Output the [x, y] coordinate of the center of the cell containing the given text.  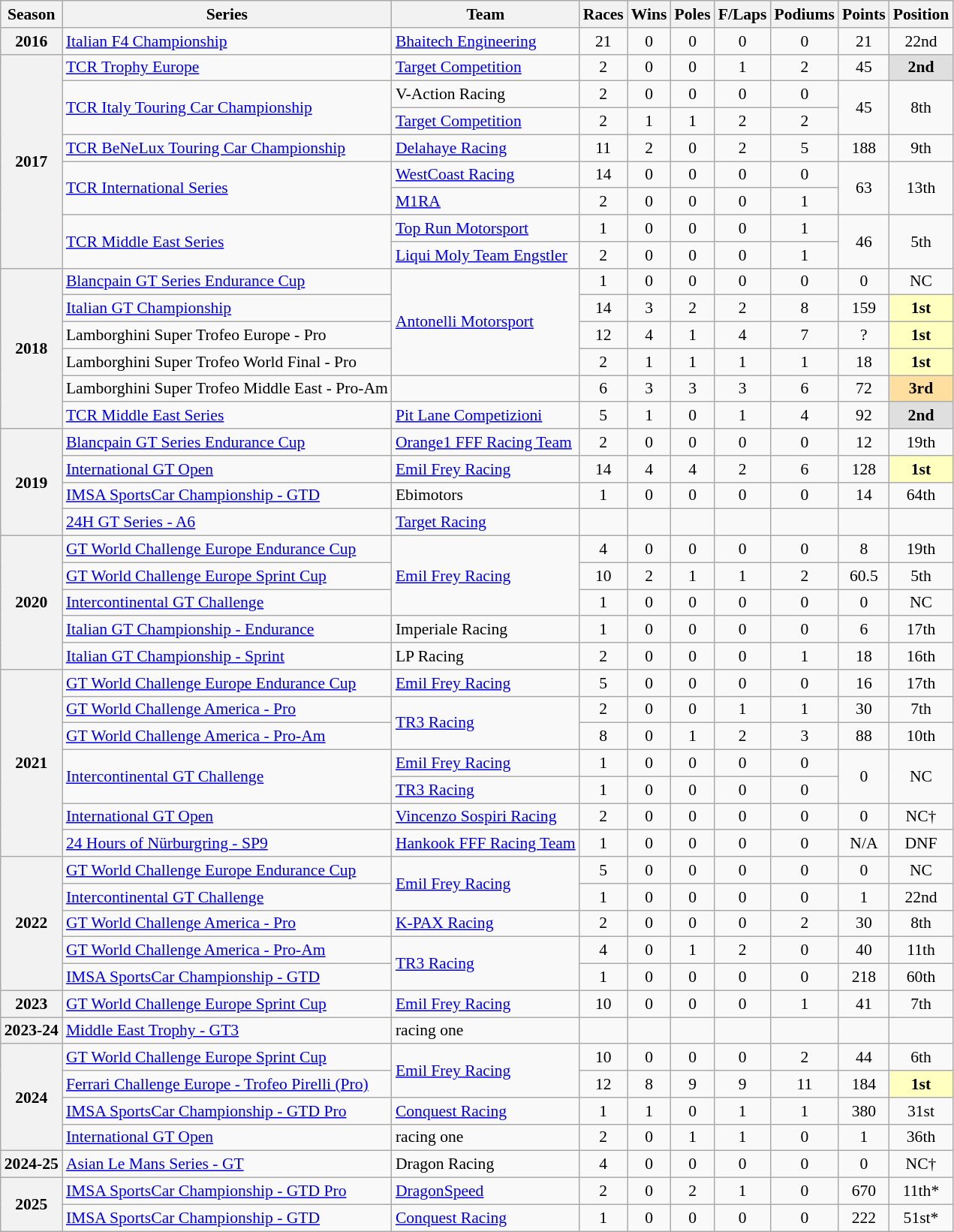
88 [864, 736]
Vincenzo Sospiri Racing [486, 817]
Ferrari Challenge Europe - Trofeo Pirelli (Pro) [227, 1084]
2018 [32, 348]
Italian GT Championship - Endurance [227, 630]
Lamborghini Super Trofeo World Final - Pro [227, 362]
Team [486, 14]
2023 [32, 1004]
Delahaye Racing [486, 148]
Bhaitech Engineering [486, 41]
Asian Le Mans Series - GT [227, 1164]
Ebimotors [486, 496]
2016 [32, 41]
64th [921, 496]
Points [864, 14]
Italian GT Championship [227, 309]
60th [921, 977]
Dragon Racing [486, 1164]
Antonelli Motorsport [486, 321]
218 [864, 977]
188 [864, 148]
Imperiale Racing [486, 630]
2024 [32, 1098]
Liqui Moly Team Engstler [486, 255]
11th* [921, 1191]
Italian GT Championship - Sprint [227, 656]
9th [921, 148]
V-Action Racing [486, 95]
10th [921, 736]
TCR BeNeLux Touring Car Championship [227, 148]
Lamborghini Super Trofeo Middle East - Pro-Am [227, 389]
6th [921, 1058]
2020 [32, 603]
Hankook FFF Racing Team [486, 844]
13th [921, 188]
TCR International Series [227, 188]
Series [227, 14]
Target Racing [486, 523]
Pit Lane Competizioni [486, 416]
16th [921, 656]
2019 [32, 482]
2017 [32, 161]
DragonSpeed [486, 1191]
2024-25 [32, 1164]
128 [864, 469]
72 [864, 389]
184 [864, 1084]
41 [864, 1004]
670 [864, 1191]
Wins [649, 14]
24H GT Series - A6 [227, 523]
M1RA [486, 202]
2025 [32, 1204]
159 [864, 309]
36th [921, 1137]
51st* [921, 1218]
3rd [921, 389]
44 [864, 1058]
60.5 [864, 576]
16 [864, 683]
92 [864, 416]
Lamborghini Super Trofeo Europe - Pro [227, 336]
F/Laps [743, 14]
DNF [921, 844]
TCR Italy Touring Car Championship [227, 108]
7 [805, 336]
40 [864, 950]
31st [921, 1111]
2023-24 [32, 1031]
K-PAX Racing [486, 923]
TCR Trophy Europe [227, 68]
222 [864, 1218]
Races [603, 14]
24 Hours of Nürburgring - SP9 [227, 844]
2021 [32, 763]
380 [864, 1111]
LP Racing [486, 656]
? [864, 336]
Middle East Trophy - GT3 [227, 1031]
63 [864, 188]
2022 [32, 923]
Season [32, 14]
Position [921, 14]
WestCoast Racing [486, 175]
46 [864, 242]
Italian F4 Championship [227, 41]
11th [921, 950]
Podiums [805, 14]
Poles [693, 14]
Orange1 FFF Racing Team [486, 442]
Top Run Motorsport [486, 228]
N/A [864, 844]
